Provide the (x, y) coordinate of the cell's center where the given text is located.  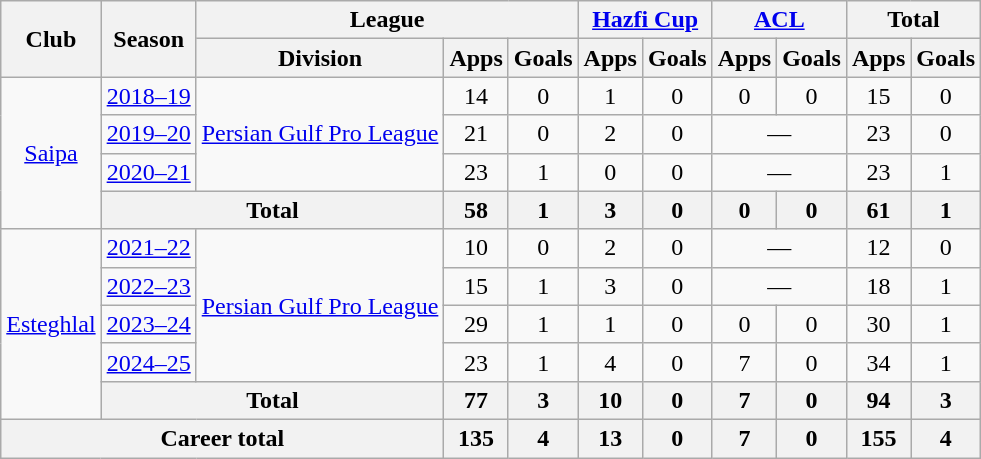
94 (878, 400)
Season (148, 39)
34 (878, 362)
61 (878, 210)
Career total (222, 438)
2018–19 (148, 96)
21 (476, 134)
14 (476, 96)
Saipa (51, 153)
2023–24 (148, 324)
29 (476, 324)
2020–21 (148, 172)
30 (878, 324)
Esteghlal (51, 324)
2022–23 (148, 286)
77 (476, 400)
155 (878, 438)
18 (878, 286)
Hazfi Cup (645, 20)
2019–20 (148, 134)
Club (51, 39)
12 (878, 248)
2021–22 (148, 248)
Division (320, 58)
13 (610, 438)
2024–25 (148, 362)
58 (476, 210)
ACL (779, 20)
League (387, 20)
135 (476, 438)
